Provide the [x, y] coordinate of the cell's center where the given text is located.  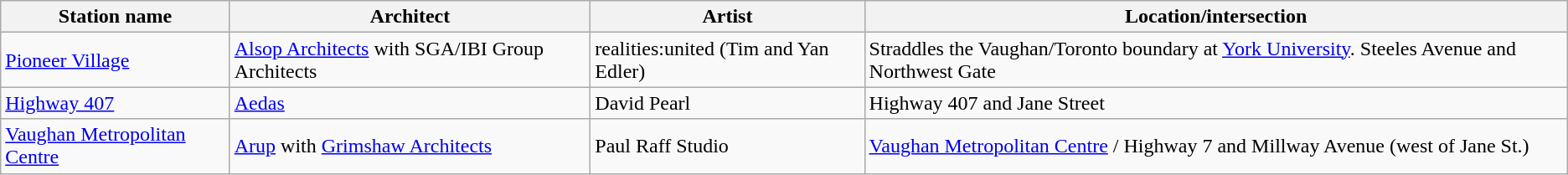
Location/intersection [1216, 17]
Straddles the Vaughan/Toronto boundary at York University. Steeles Avenue and Northwest Gate [1216, 60]
Alsop Architects with SGA/IBI Group Architects [410, 60]
Pioneer Village [116, 60]
Vaughan Metropolitan Centre / Highway 7 and Millway Avenue (west of Jane St.) [1216, 146]
Architect [410, 17]
Arup with Grimshaw Architects [410, 146]
Highway 407 and Jane Street [1216, 103]
David Pearl [727, 103]
Artist [727, 17]
Aedas [410, 103]
Station name [116, 17]
Paul Raff Studio [727, 146]
Highway 407 [116, 103]
Vaughan Metropolitan Centre [116, 146]
realities:united (Tim and Yan Edler) [727, 60]
